Search for the cell housing the specified text and yield its [x, y] center coordinate. 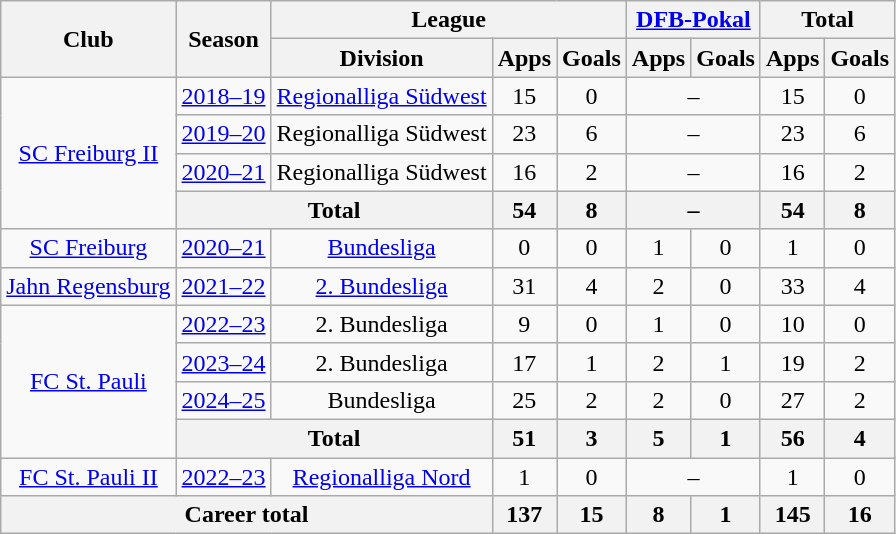
Club [88, 39]
Division [382, 58]
9 [524, 324]
SC Freiburg II [88, 153]
17 [524, 362]
Regionalliga Nord [382, 477]
137 [524, 515]
FC St. Pauli [88, 381]
2019–20 [224, 134]
145 [792, 515]
3 [592, 438]
DFB-Pokal [693, 20]
Season [224, 39]
25 [524, 400]
31 [524, 286]
Career total [246, 515]
19 [792, 362]
27 [792, 400]
5 [658, 438]
SC Freiburg [88, 248]
33 [792, 286]
2024–25 [224, 400]
10 [792, 324]
League [448, 20]
Jahn Regensburg [88, 286]
2023–24 [224, 362]
FC St. Pauli II [88, 477]
56 [792, 438]
2021–22 [224, 286]
2018–19 [224, 96]
51 [524, 438]
